Identify which cell holds the provided text, then report its (X, Y) central coordinate. 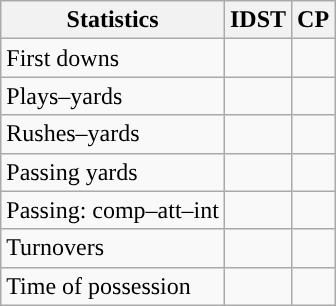
Rushes–yards (113, 134)
Passing yards (113, 172)
Passing: comp–att–int (113, 210)
Statistics (113, 20)
CP (314, 20)
First downs (113, 58)
Turnovers (113, 248)
Time of possession (113, 286)
Plays–yards (113, 96)
IDST (258, 20)
